From the cell containing the given text, extract its center point as [X, Y] coordinate. 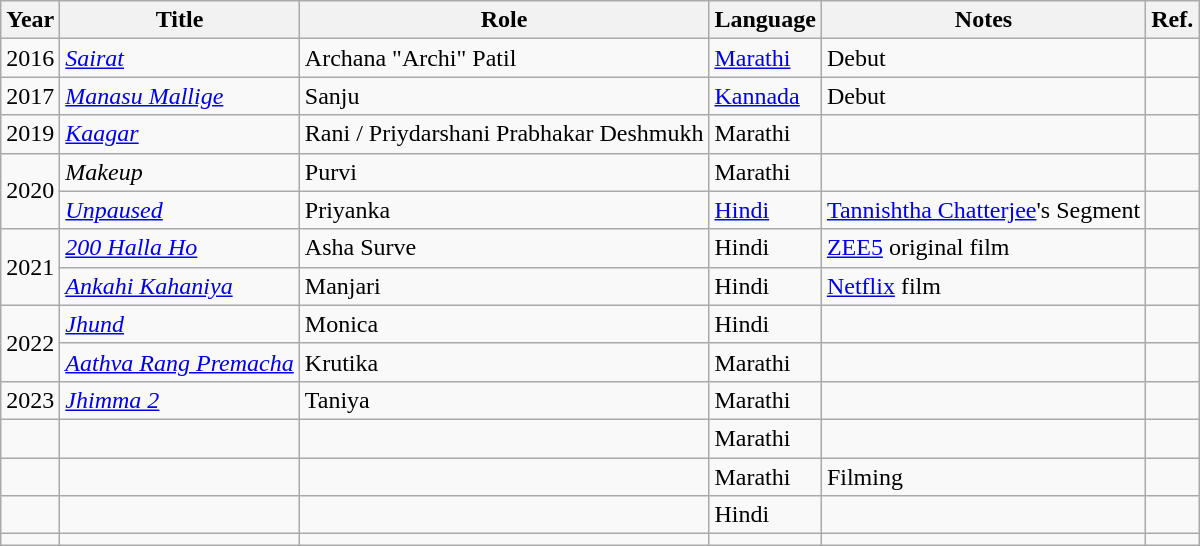
2019 [30, 134]
Purvi [504, 172]
Title [180, 20]
Filming [983, 477]
Sanju [504, 96]
2016 [30, 58]
200 Halla Ho [180, 248]
Manjari [504, 286]
Ref. [1172, 20]
Role [504, 20]
ZEE5 original film [983, 248]
Jhimma 2 [180, 400]
Taniya [504, 400]
2022 [30, 343]
2017 [30, 96]
Ankahi Kahaniya [180, 286]
Rani / Priydarshani Prabhakar Deshmukh [504, 134]
Kaagar [180, 134]
Manasu Mallige [180, 96]
Monica [504, 324]
Asha Surve [504, 248]
2020 [30, 191]
Language [765, 20]
Aathva Rang Premacha [180, 362]
Unpaused [180, 210]
2023 [30, 400]
Sairat [180, 58]
Year [30, 20]
Priyanka [504, 210]
Notes [983, 20]
Makeup [180, 172]
Archana "Archi" Patil [504, 58]
Krutika [504, 362]
Jhund [180, 324]
Netflix film [983, 286]
Kannada [765, 96]
Tannishtha Chatterjee's Segment [983, 210]
2021 [30, 267]
